Detect which cell encompasses the target text, then output its (x, y) center coordinate. 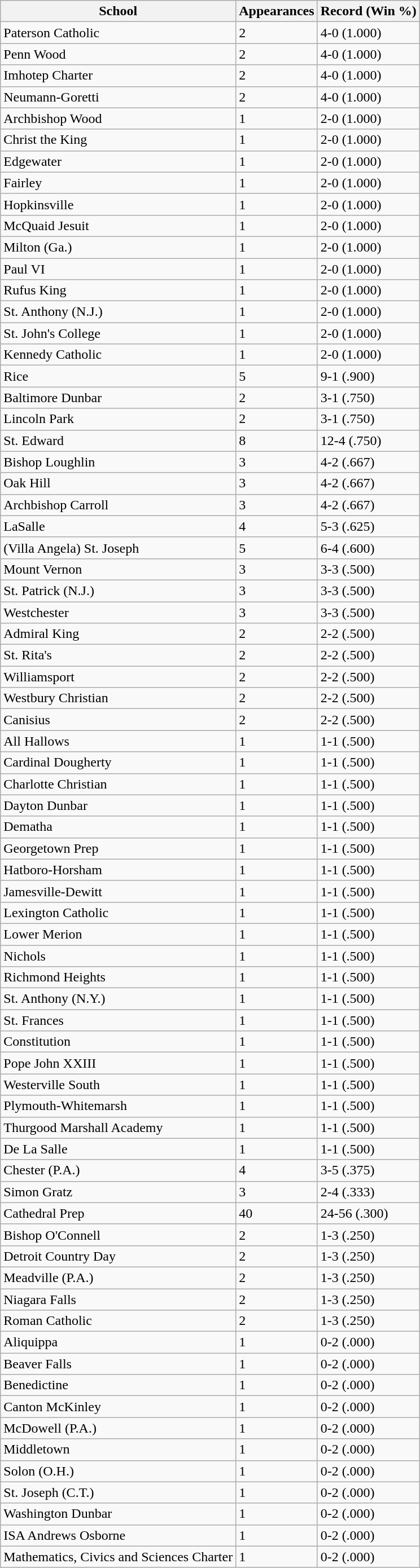
Thurgood Marshall Academy (119, 1127)
McQuaid Jesuit (119, 226)
Admiral King (119, 634)
St. Rita's (119, 655)
Archbishop Carroll (119, 505)
Cardinal Dougherty (119, 763)
Kennedy Catholic (119, 355)
(Villa Angela) St. Joseph (119, 548)
Niagara Falls (119, 1299)
Charlotte Christian (119, 784)
Paterson Catholic (119, 33)
St. Patrick (N.J.) (119, 591)
Plymouth-Whitemarsh (119, 1106)
Middletown (119, 1450)
School (119, 11)
Milton (Ga.) (119, 247)
Pope John XXIII (119, 1063)
Georgetown Prep (119, 848)
Washington Dunbar (119, 1514)
12-4 (.750) (368, 441)
2-4 (.333) (368, 1192)
Benedictine (119, 1385)
Rice (119, 376)
McDowell (P.A.) (119, 1428)
St. Edward (119, 441)
Chester (P.A.) (119, 1170)
Simon Gratz (119, 1192)
ISA Andrews Osborne (119, 1535)
Nichols (119, 956)
Hopkinsville (119, 204)
Westchester (119, 612)
Mount Vernon (119, 569)
Roman Catholic (119, 1321)
Williamsport (119, 677)
3-5 (.375) (368, 1170)
Penn Wood (119, 54)
24-56 (.300) (368, 1213)
Beaver Falls (119, 1364)
Appearances (277, 11)
Hatboro-Horsham (119, 870)
Imhotep Charter (119, 76)
Dayton Dunbar (119, 805)
All Hallows (119, 741)
St. Anthony (N.J.) (119, 312)
LaSalle (119, 526)
Record (Win %) (368, 11)
De La Salle (119, 1149)
Neumann-Goretti (119, 97)
Oak Hill (119, 483)
Archbishop Wood (119, 118)
Canisius (119, 720)
Paul VI (119, 269)
Richmond Heights (119, 977)
Baltimore Dunbar (119, 398)
Bishop Loughlin (119, 462)
Bishop O'Connell (119, 1235)
Jamesville-Dewitt (119, 891)
Christ the King (119, 140)
Lower Merion (119, 934)
8 (277, 441)
Lincoln Park (119, 419)
Canton McKinley (119, 1407)
Rufus King (119, 290)
9-1 (.900) (368, 376)
Lexington Catholic (119, 913)
6-4 (.600) (368, 548)
Westerville South (119, 1085)
St. John's College (119, 333)
40 (277, 1213)
Dematha (119, 827)
Edgewater (119, 161)
Solon (O.H.) (119, 1471)
Mathematics, Civics and Sciences Charter (119, 1557)
Westbury Christian (119, 698)
Cathedral Prep (119, 1213)
St. Joseph (C.T.) (119, 1492)
St. Frances (119, 1020)
Aliquippa (119, 1342)
Fairley (119, 183)
5-3 (.625) (368, 526)
Meadville (P.A.) (119, 1278)
Detroit Country Day (119, 1256)
Constitution (119, 1042)
St. Anthony (N.Y.) (119, 999)
